Pinpoint the cell where the given text exists, returning its [x, y] midpoint coordinate. 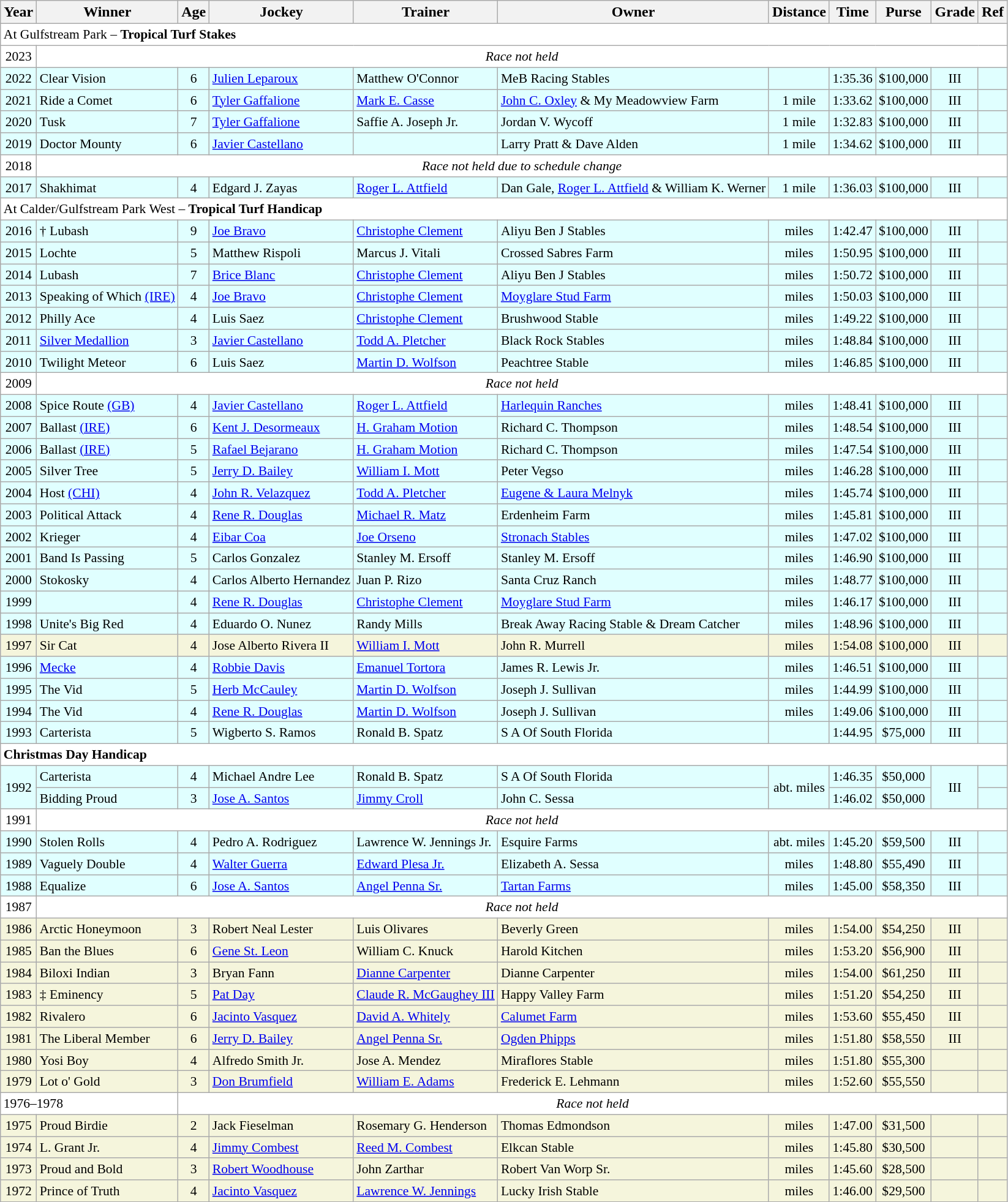
Jockey [282, 12]
Proud Birdie [108, 1125]
Rafael Bejarano [282, 449]
Twilight Meteor [108, 362]
Robert Woodhouse [282, 1169]
Brice Blanc [282, 275]
Claude R. McGaughey III [426, 994]
Frederick E. Lehmann [633, 1082]
Break Away Racing Stable & Dream Catcher [633, 624]
Christmas Day Handicap [504, 754]
† Lubash [108, 231]
1:46.90 [852, 558]
2004 [18, 493]
Stronach Stables [633, 536]
Age [194, 12]
1:32.83 [852, 122]
Pedro A. Rodriguez [282, 842]
1:34.62 [852, 144]
1:51.20 [852, 994]
Thomas Edmondson [633, 1125]
Vaguely Double [108, 864]
2 [194, 1125]
$56,900 [904, 951]
$29,500 [904, 1191]
1:35.36 [852, 78]
2013 [18, 296]
Emanuel Tortora [426, 667]
Unite's Big Red [108, 624]
1975 [18, 1125]
2002 [18, 536]
1979 [18, 1082]
Peachtree Stable [633, 362]
Herb McCauley [282, 689]
Esquire Farms [633, 842]
Sir Cat [108, 645]
John Zarthar [426, 1169]
Calumet Farm [633, 1016]
1:49.22 [852, 318]
1:54.08 [852, 645]
Jimmy Combest [282, 1148]
Doctor Mounty [108, 144]
Jose A. Mendez [426, 1060]
Trainer [426, 12]
1:33.62 [852, 100]
Philly Ace [108, 318]
Lawrence W. Jennings [426, 1191]
2016 [18, 231]
$59,500 [904, 842]
1996 [18, 667]
Luis Olivares [426, 929]
Matthew Rispoli [282, 253]
1:48.77 [852, 580]
Peter Vegso [633, 471]
John C. Sessa [633, 798]
Santa Cruz Ranch [633, 580]
$30,500 [904, 1148]
Jose Alberto Rivera II [282, 645]
Speaking of Which (IRE) [108, 296]
1:50.72 [852, 275]
Shakhimat [108, 187]
1993 [18, 733]
Harlequin Ranches [633, 405]
1987 [18, 907]
Gene St. Leon [282, 951]
1:50.95 [852, 253]
2021 [18, 100]
Prince of Truth [108, 1191]
$58,550 [904, 1039]
1990 [18, 842]
Alfredo Smith Jr. [282, 1060]
1994 [18, 711]
$58,350 [904, 885]
1991 [18, 820]
Edward Plesa Jr. [426, 864]
1973 [18, 1169]
2003 [18, 515]
2008 [18, 405]
Randy Mills [426, 624]
2023 [18, 56]
$55,300 [904, 1060]
Tusk [108, 122]
1:47.00 [852, 1125]
Political Attack [108, 515]
Tartan Farms [633, 885]
Eibar Coa [282, 536]
At Gulfstream Park – Tropical Turf Stakes [504, 35]
Lawrence W. Jennings Jr. [426, 842]
Ogden Phipps [633, 1039]
Lucky Irish Stable [633, 1191]
2018 [18, 166]
1992 [18, 787]
Bryan Fann [282, 973]
2009 [18, 384]
Jimmy Croll [426, 798]
Grade [955, 12]
1:48.84 [852, 340]
Robert Neal Lester [282, 929]
John R. Murrell [633, 645]
Ref [992, 12]
1:46.28 [852, 471]
1985 [18, 951]
1:47.54 [852, 449]
Matthew O'Connor [426, 78]
Carlos Alberto Hernandez [282, 580]
1:45.74 [852, 493]
1:46.35 [852, 776]
Walter Guerra [282, 864]
1980 [18, 1060]
1999 [18, 602]
Larry Pratt & Dave Alden [633, 144]
Spice Route (GB) [108, 405]
$75,000 [904, 733]
Juan P. Rizo [426, 580]
Rosemary G. Henderson [426, 1125]
Robert Van Worp Sr. [633, 1169]
Equalize [108, 885]
1:46.02 [852, 798]
2022 [18, 78]
Eduardo O. Nunez [282, 624]
1:47.02 [852, 536]
Yosi Boy [108, 1060]
1:44.99 [852, 689]
2019 [18, 144]
Elkcan Stable [633, 1148]
Marcus J. Vitali [426, 253]
Lochte [108, 253]
Carlos Gonzalez [282, 558]
Race not held due to schedule change [522, 166]
1:45.60 [852, 1169]
1974 [18, 1148]
1:53.60 [852, 1016]
Black Rock Stables [633, 340]
Saffie A. Joseph Jr. [426, 122]
Clear Vision [108, 78]
Brushwood Stable [633, 318]
Michael Andre Lee [282, 776]
MeB Racing Stables [633, 78]
Mark E. Casse [426, 100]
1995 [18, 689]
Lubash [108, 275]
Kent J. Desormeaux [282, 427]
1986 [18, 929]
2007 [18, 427]
At Calder/Gulfstream Park West – Tropical Turf Handicap [504, 209]
2010 [18, 362]
Jack Fieselman [282, 1125]
Dan Gale, Roger L. Attfield & William K. Werner [633, 187]
1982 [18, 1016]
1998 [18, 624]
1:46.00 [852, 1191]
Crossed Sabres Farm [633, 253]
Band Is Passing [108, 558]
Owner [633, 12]
Elizabeth A. Sessa [633, 864]
$28,500 [904, 1169]
Robbie Davis [282, 667]
Don Brumfield [282, 1082]
2000 [18, 580]
David A. Whitely [426, 1016]
Julien Leparoux [282, 78]
Time [852, 12]
1:45.81 [852, 515]
John C. Oxley & My Meadowview Farm [633, 100]
1:36.03 [852, 187]
Ban the Blues [108, 951]
Eugene & Laura Melnyk [633, 493]
Purse [904, 12]
2020 [18, 122]
1:49.06 [852, 711]
Proud and Bold [108, 1169]
Ride a Comet [108, 100]
1976–1978 [89, 1103]
Bidding Proud [108, 798]
1988 [18, 885]
Stolen Rolls [108, 842]
1:45.20 [852, 842]
Pat Day [282, 994]
Happy Valley Farm [633, 994]
1989 [18, 864]
William C. Knuck [426, 951]
Beverly Green [633, 929]
Year [18, 12]
1:48.41 [852, 405]
2006 [18, 449]
2001 [18, 558]
Mecke [108, 667]
Rivalero [108, 1016]
1983 [18, 994]
Silver Tree [108, 471]
Arctic Honeymoon [108, 929]
Winner [108, 12]
L. Grant Jr. [108, 1148]
Distance [799, 12]
1:46.85 [852, 362]
2014 [18, 275]
2012 [18, 318]
Biloxi Indian [108, 973]
Jordan V. Wycoff [633, 122]
1:52.60 [852, 1082]
Krieger [108, 536]
1:53.20 [852, 951]
1:46.17 [852, 602]
Lot o' Gold [108, 1082]
‡ Eminency [108, 994]
John R. Velazquez [282, 493]
Harold Kitchen [633, 951]
The Liberal Member [108, 1039]
$61,250 [904, 973]
Wigberto S. Ramos [282, 733]
$55,450 [904, 1016]
Michael R. Matz [426, 515]
Miraflores Stable [633, 1060]
1:45.80 [852, 1148]
1:46.51 [852, 667]
1:42.47 [852, 231]
1981 [18, 1039]
2017 [18, 187]
$55,490 [904, 864]
Erdenheim Farm [633, 515]
James R. Lewis Jr. [633, 667]
1:48.80 [852, 864]
$55,550 [904, 1082]
1:50.03 [852, 296]
1:48.54 [852, 427]
1:48.96 [852, 624]
1:44.95 [852, 733]
$31,500 [904, 1125]
1997 [18, 645]
2015 [18, 253]
Edgard J. Zayas [282, 187]
1972 [18, 1191]
1:45.00 [852, 885]
2005 [18, 471]
Host (CHI) [108, 493]
William E. Adams [426, 1082]
Reed M. Combest [426, 1148]
2011 [18, 340]
Stokosky [108, 580]
Silver Medallion [108, 340]
1984 [18, 973]
9 [194, 231]
Joe Orseno [426, 536]
